Return the (x, y) coordinate for the center point of the cell that contains the specified text.  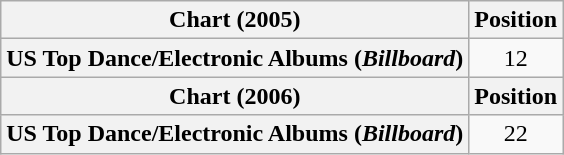
12 (516, 58)
Chart (2005) (235, 20)
Chart (2006) (235, 96)
22 (516, 134)
